For the text-containing cell, return its midpoint in [x, y] coordinate format. 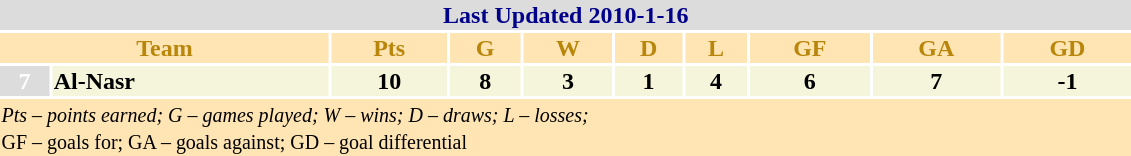
10 [390, 81]
Al-Nasr [190, 81]
D [648, 48]
8 [486, 81]
6 [810, 81]
W [568, 48]
Pts [390, 48]
GF [810, 48]
-1 [1067, 81]
3 [568, 81]
G [486, 48]
1 [648, 81]
GA [936, 48]
Team [164, 48]
L [716, 48]
GD [1067, 48]
4 [716, 81]
